Identify which cell holds the provided text, then report its (X, Y) central coordinate. 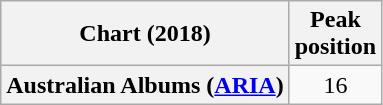
Peak position (335, 34)
Chart (2018) (145, 34)
16 (335, 85)
Australian Albums (ARIA) (145, 85)
